Search for the cell housing the specified text and yield its [x, y] center coordinate. 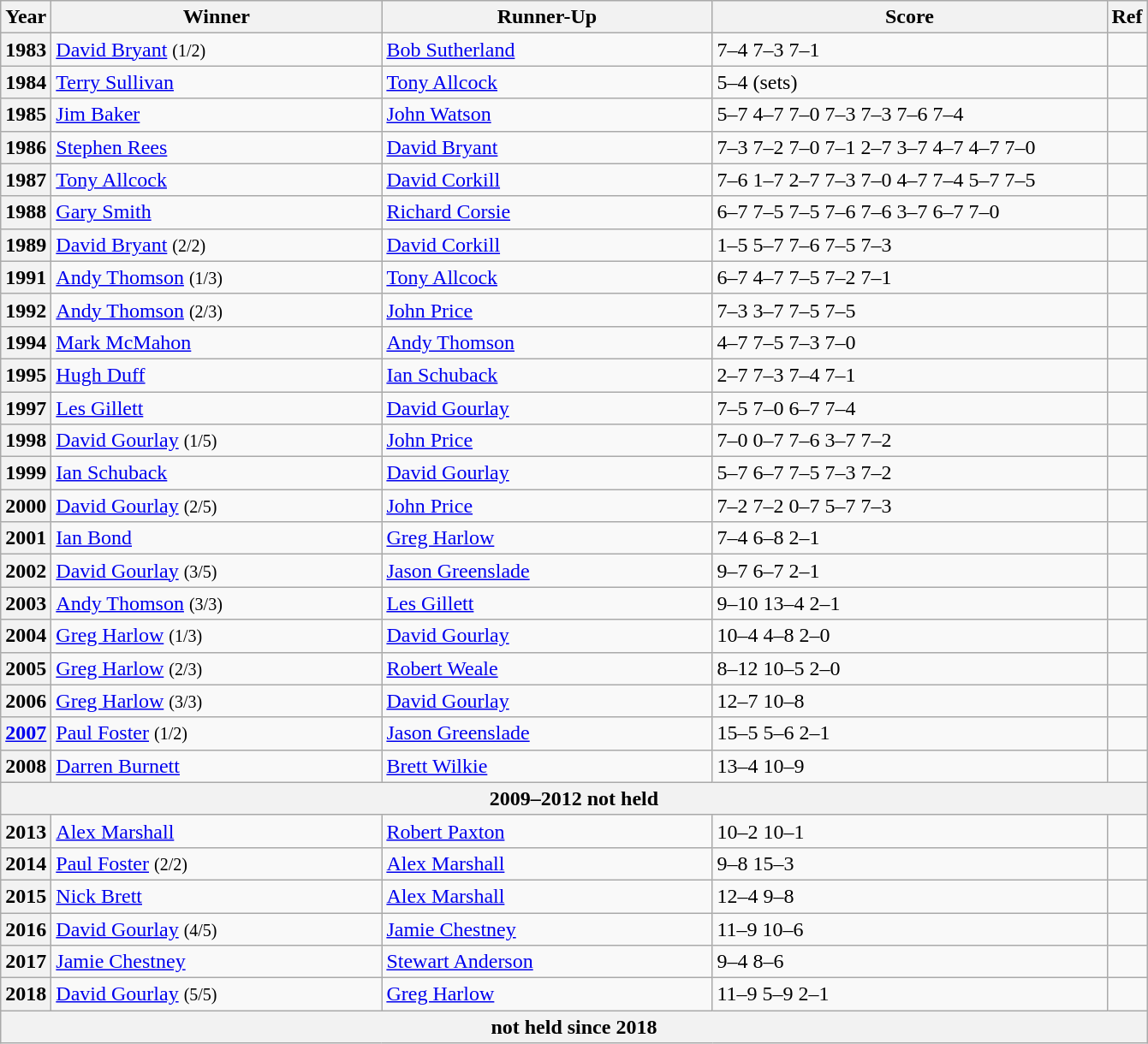
10–2 10–1 [909, 831]
Greg Harlow (1/3) [217, 636]
8–12 10–5 2–0 [909, 668]
1–5 5–7 7–6 7–5 7–3 [909, 245]
1989 [26, 245]
7–3 7–2 7–0 7–1 2–7 3–7 4–7 4–7 7–0 [909, 147]
10–4 4–8 2–0 [909, 636]
Richard Corsie [547, 212]
1987 [26, 180]
1999 [26, 473]
Paul Foster (2/2) [217, 863]
Terry Sullivan [217, 82]
David Gourlay (1/5) [217, 441]
Stewart Anderson [547, 962]
Runner-Up [547, 17]
7–3 3–7 7–5 7–5 [909, 310]
David Bryant [547, 147]
7–2 7–2 0–7 5–7 7–3 [909, 506]
Year [26, 17]
Bob Sutherland [547, 50]
2009–2012 not held [574, 798]
9–10 13–4 2–1 [909, 603]
2014 [26, 863]
5–4 (sets) [909, 82]
Robert Weale [547, 668]
13–4 10–9 [909, 766]
2016 [26, 928]
1986 [26, 147]
Andy Thomson (2/3) [217, 310]
not held since 2018 [574, 1027]
2002 [26, 571]
David Bryant (1/2) [217, 50]
9–7 6–7 2–1 [909, 571]
1994 [26, 342]
1988 [26, 212]
Winner [217, 17]
7–4 7–3 7–1 [909, 50]
11–9 5–9 2–1 [909, 994]
2–7 7–3 7–4 7–1 [909, 375]
9–4 8–6 [909, 962]
1991 [26, 277]
2000 [26, 506]
7–4 6–8 2–1 [909, 538]
1997 [26, 408]
2008 [26, 766]
11–9 10–6 [909, 928]
Greg Harlow (2/3) [217, 668]
6–7 7–5 7–5 7–6 7–6 3–7 6–7 7–0 [909, 212]
15–5 5–6 2–1 [909, 733]
7–5 7–0 6–7 7–4 [909, 408]
John Watson [547, 115]
2001 [26, 538]
7–6 1–7 2–7 7–3 7–0 4–7 7–4 5–7 7–5 [909, 180]
Mark McMahon [217, 342]
Andy Thomson (3/3) [217, 603]
Score [909, 17]
2017 [26, 962]
1995 [26, 375]
Andy Thomson [547, 342]
David Gourlay (4/5) [217, 928]
9–8 15–3 [909, 863]
David Gourlay (3/5) [217, 571]
2004 [26, 636]
Ref [1127, 17]
2018 [26, 994]
1983 [26, 50]
David Gourlay (5/5) [217, 994]
1992 [26, 310]
6–7 4–7 7–5 7–2 7–1 [909, 277]
Nick Brett [217, 896]
Greg Harlow (3/3) [217, 701]
Hugh Duff [217, 375]
1984 [26, 82]
2007 [26, 733]
Brett Wilkie [547, 766]
Darren Burnett [217, 766]
Ian Bond [217, 538]
2015 [26, 896]
1985 [26, 115]
4–7 7–5 7–3 7–0 [909, 342]
12–7 10–8 [909, 701]
Jim Baker [217, 115]
2003 [26, 603]
Gary Smith [217, 212]
David Gourlay (2/5) [217, 506]
7–0 0–7 7–6 3–7 7–2 [909, 441]
Stephen Rees [217, 147]
12–4 9–8 [909, 896]
Andy Thomson (1/3) [217, 277]
5–7 6–7 7–5 7–3 7–2 [909, 473]
Paul Foster (1/2) [217, 733]
1998 [26, 441]
2006 [26, 701]
David Bryant (2/2) [217, 245]
5–7 4–7 7–0 7–3 7–3 7–6 7–4 [909, 115]
2005 [26, 668]
Robert Paxton [547, 831]
2013 [26, 831]
